Detect which cell encompasses the target text, then output its (X, Y) center coordinate. 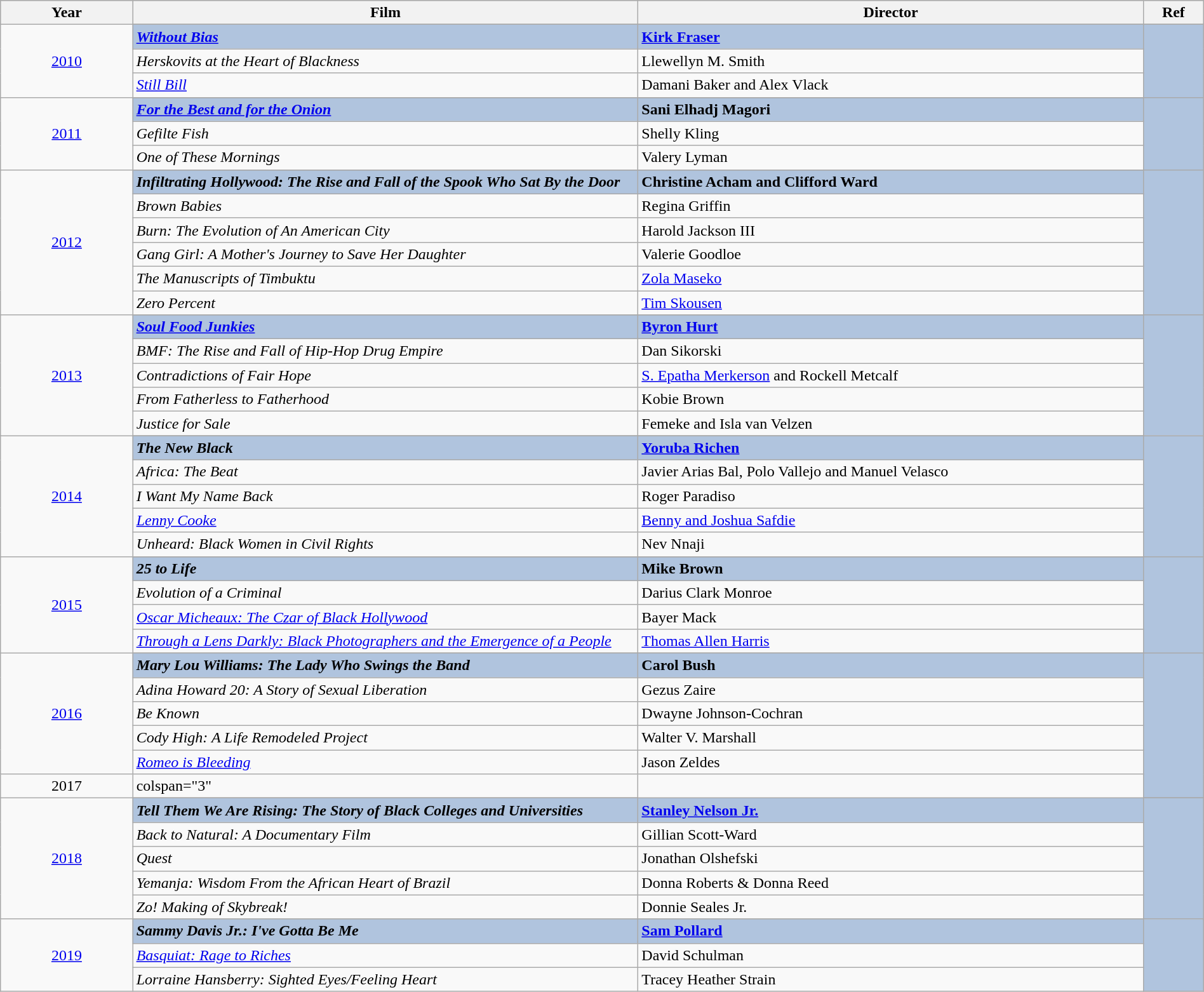
Harold Jackson III (891, 230)
2019 (67, 955)
Year (67, 13)
colspan="3" (385, 786)
Cody High: A Life Remodeled Project (385, 738)
2014 (67, 496)
Walter V. Marshall (891, 738)
Benny and Joshua Safdie (891, 520)
Contradictions of Fair Hope (385, 375)
Basquiat: Rage to Riches (385, 955)
Tell Them We Are Rising: The Story of Black Colleges and Universities (385, 810)
Herskovits at the Heart of Blackness (385, 61)
Through a Lens Darkly: Black Photographers and the Emergence of a People (385, 641)
Darius Clark Monroe (891, 593)
Unheard: Black Women in Civil Rights (385, 544)
For the Best and for the Onion (385, 109)
Lenny Cooke (385, 520)
Zero Percent (385, 303)
Film (385, 13)
BMF: The Rise and Fall of Hip-Hop Drug Empire (385, 351)
Oscar Micheaux: The Czar of Black Hollywood (385, 617)
Zola Maseko (891, 278)
Dan Sikorski (891, 351)
Gang Girl: A Mother's Journey to Save Her Daughter (385, 254)
Femeke and Isla van Velzen (891, 424)
Quest (385, 859)
Zo! Making of Skybreak! (385, 907)
Carol Bush (891, 665)
Christine Acham and Clifford Ward (891, 182)
Without Bias (385, 37)
Dwayne Johnson-Cochran (891, 714)
Roger Paradiso (891, 496)
Sammy Davis Jr.: I've Gotta Be Me (385, 931)
Tracey Heather Strain (891, 979)
Llewellyn M. Smith (891, 61)
Gefilte Fish (385, 133)
Nev Nnaji (891, 544)
Bayer Mack (891, 617)
25 to Life (385, 568)
Africa: The Beat (385, 472)
2013 (67, 375)
Justice for Sale (385, 424)
Shelly Kling (891, 133)
Stanley Nelson Jr. (891, 810)
Infiltrating Hollywood: The Rise and Fall of the Spook Who Sat By the Door (385, 182)
Yoruba Richen (891, 448)
Javier Arias Bal, Polo Vallejo and Manuel Velasco (891, 472)
Sani Elhadj Magori (891, 109)
Byron Hurt (891, 327)
I Want My Name Back (385, 496)
Kobie Brown (891, 399)
Regina Griffin (891, 206)
Evolution of a Criminal (385, 593)
Jason Zeldes (891, 762)
Mike Brown (891, 568)
Lorraine Hansberry: Sighted Eyes/Feeling Heart (385, 979)
Sam Pollard (891, 931)
Damani Baker and Alex Vlack (891, 85)
2018 (67, 859)
2012 (67, 242)
Romeo is Bleeding (385, 762)
2017 (67, 786)
Be Known (385, 714)
2015 (67, 605)
One of These Mornings (385, 158)
Still Bill (385, 85)
Thomas Allen Harris (891, 641)
The New Black (385, 448)
Kirk Fraser (891, 37)
Soul Food Junkies (385, 327)
Valerie Goodloe (891, 254)
Director (891, 13)
Tim Skousen (891, 303)
Valery Lyman (891, 158)
Gillian Scott-Ward (891, 834)
David Schulman (891, 955)
2016 (67, 713)
Burn: The Evolution of An American City (385, 230)
Ref (1174, 13)
2011 (67, 133)
Mary Lou Williams: The Lady Who Swings the Band (385, 665)
Brown Babies (385, 206)
Donnie Seales Jr. (891, 907)
Adina Howard 20: A Story of Sexual Liberation (385, 689)
2010 (67, 61)
The Manuscripts of Timbuktu (385, 278)
Donna Roberts & Donna Reed (891, 883)
Yemanja: Wisdom From the African Heart of Brazil (385, 883)
S. Epatha Merkerson and Rockell Metcalf (891, 375)
Back to Natural: A Documentary Film (385, 834)
Jonathan Olshefski (891, 859)
Gezus Zaire (891, 689)
From Fatherless to Fatherhood (385, 399)
